Provide the (x, y) coordinate of the cell's center where the given text is located.  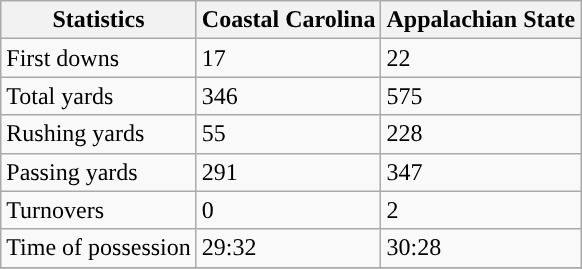
Coastal Carolina (288, 20)
22 (481, 58)
Time of possession (99, 248)
0 (288, 210)
346 (288, 96)
Total yards (99, 96)
29:32 (288, 248)
Passing yards (99, 172)
17 (288, 58)
Appalachian State (481, 20)
2 (481, 210)
55 (288, 134)
Statistics (99, 20)
228 (481, 134)
291 (288, 172)
Rushing yards (99, 134)
30:28 (481, 248)
575 (481, 96)
347 (481, 172)
First downs (99, 58)
Turnovers (99, 210)
